For the text-containing cell, return its midpoint in (x, y) coordinate format. 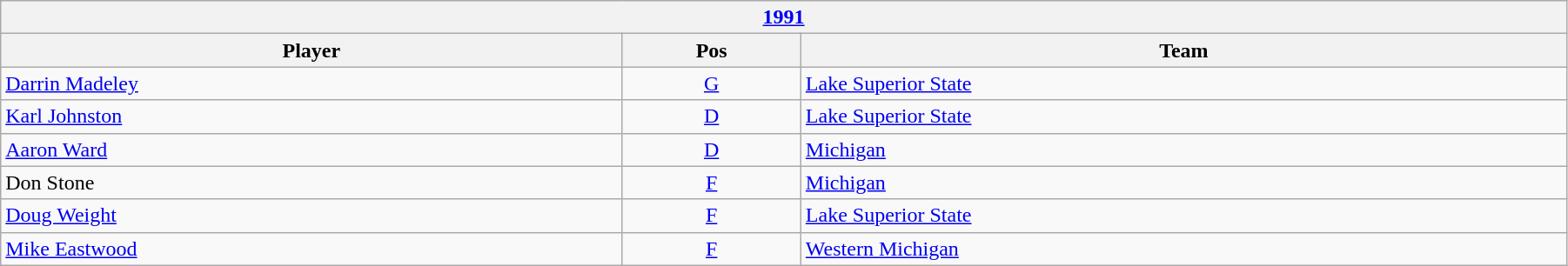
Doug Weight (312, 216)
1991 (784, 17)
Mike Eastwood (312, 249)
Pos (712, 50)
Team (1183, 50)
Karl Johnston (312, 116)
Western Michigan (1183, 249)
G (712, 83)
Aaron Ward (312, 150)
Player (312, 50)
Don Stone (312, 183)
Darrin Madeley (312, 83)
